Identify which cell holds the provided text, then report its [X, Y] central coordinate. 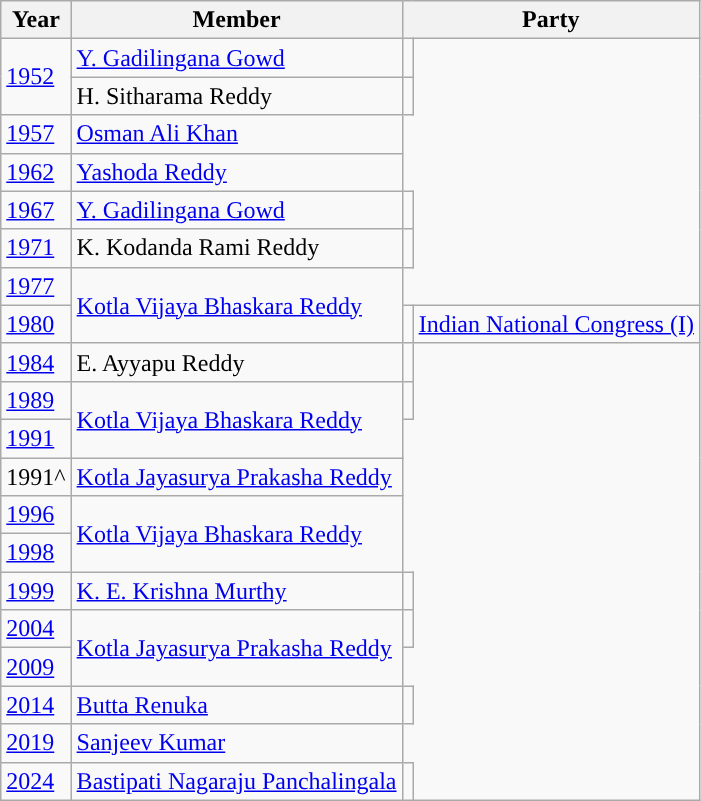
Year [36, 20]
1996 [36, 515]
1952 [36, 77]
Yashoda Reddy [236, 172]
E. Ayyapu Reddy [236, 362]
Indian National Congress (I) [556, 324]
2024 [36, 781]
1980 [36, 324]
1977 [36, 286]
Sanjeev Kumar [236, 743]
1998 [36, 553]
1989 [36, 400]
2019 [36, 743]
Butta Renuka [236, 705]
H. Sitharama Reddy [236, 96]
1967 [36, 210]
2014 [36, 705]
1999 [36, 591]
Osman Ali Khan [236, 134]
1971 [36, 248]
1991^ [36, 477]
Bastipati Nagaraju Panchalingala [236, 781]
2009 [36, 667]
K. E. Krishna Murthy [236, 591]
1984 [36, 362]
1962 [36, 172]
1957 [36, 134]
K. Kodanda Rami Reddy [236, 248]
Member [236, 20]
2004 [36, 629]
1991 [36, 438]
Party [550, 20]
